Identify which cell holds the provided text, then report its (x, y) central coordinate. 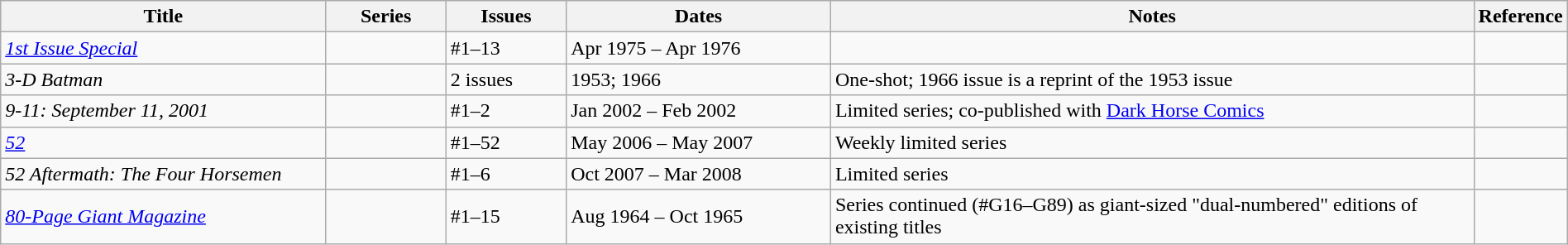
9-11: September 11, 2001 (164, 111)
Limited series; co-published with Dark Horse Comics (1152, 111)
Title (164, 17)
3-D Batman (164, 79)
Limited series (1152, 174)
Oct 2007 – Mar 2008 (699, 174)
Aug 1964 – Oct 1965 (699, 217)
#1–13 (506, 48)
2 issues (506, 79)
Apr 1975 – Apr 1976 (699, 48)
1953; 1966 (699, 79)
Series (385, 17)
One-shot; 1966 issue is a reprint of the 1953 issue (1152, 79)
Issues (506, 17)
#1–52 (506, 142)
Notes (1152, 17)
#1–15 (506, 217)
52 Aftermath: The Four Horsemen (164, 174)
Reference (1520, 17)
Jan 2002 – Feb 2002 (699, 111)
80-Page Giant Magazine (164, 217)
1st Issue Special (164, 48)
52 (164, 142)
Weekly limited series (1152, 142)
#1–6 (506, 174)
Series continued (#G16–G89) as giant-sized "dual-numbered" editions of existing titles (1152, 217)
May 2006 – May 2007 (699, 142)
#1–2 (506, 111)
Dates (699, 17)
